From the cell containing the given text, extract its center point as (X, Y) coordinate. 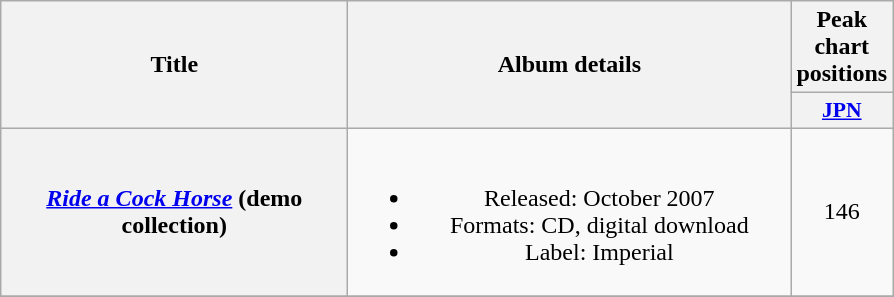
Peak chart positions (842, 47)
JPN (842, 111)
Ride a Cock Horse (demo collection) (174, 212)
Released: October 2007Formats: CD, digital downloadLabel: Imperial (570, 212)
Album details (570, 65)
146 (842, 212)
Title (174, 65)
